Locate the cell with the specified text and output its [X, Y] center coordinate. 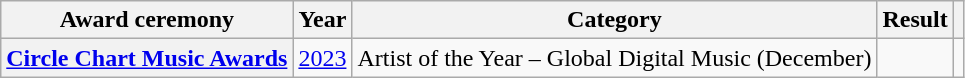
Year [322, 20]
Result [915, 20]
2023 [322, 58]
Award ceremony [147, 20]
Circle Chart Music Awards [147, 58]
Category [614, 20]
Artist of the Year – Global Digital Music (December) [614, 58]
